Pinpoint the cell where the given text exists, returning its [X, Y] midpoint coordinate. 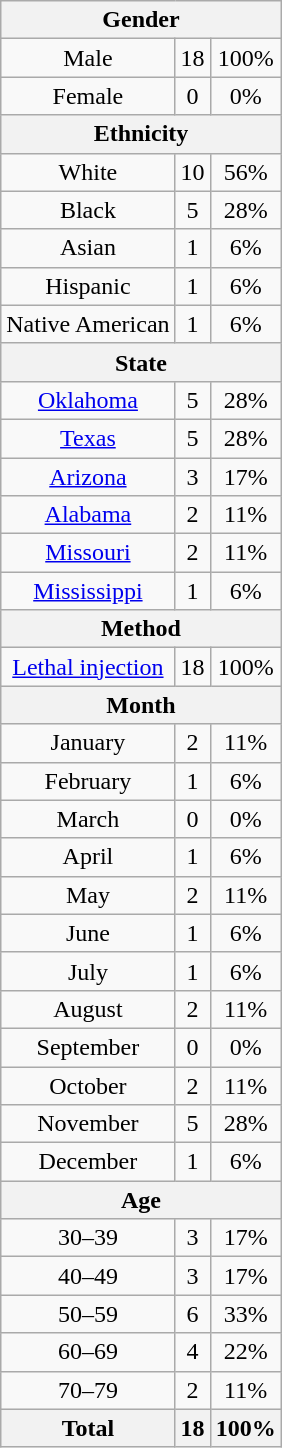
Texas [88, 438]
56% [246, 172]
Female [88, 96]
Male [88, 58]
August [88, 1009]
33% [246, 1314]
Native American [88, 324]
March [88, 819]
July [88, 971]
Ethnicity [141, 134]
December [88, 1162]
Method [141, 629]
30–39 [88, 1238]
May [88, 895]
State [141, 362]
6 [192, 1314]
Lethal injection [88, 667]
Hispanic [88, 286]
Total [88, 1428]
40–49 [88, 1276]
Month [141, 705]
January [88, 743]
February [88, 781]
June [88, 933]
Arizona [88, 477]
50–59 [88, 1314]
November [88, 1124]
60–69 [88, 1352]
70–79 [88, 1390]
Age [141, 1200]
Missouri [88, 553]
Mississippi [88, 591]
Oklahoma [88, 400]
Asian [88, 248]
October [88, 1085]
White [88, 172]
22% [246, 1352]
Gender [141, 20]
Alabama [88, 515]
10 [192, 172]
Black [88, 210]
April [88, 857]
September [88, 1047]
4 [192, 1352]
